Identify which cell holds the provided text, then report its [x, y] central coordinate. 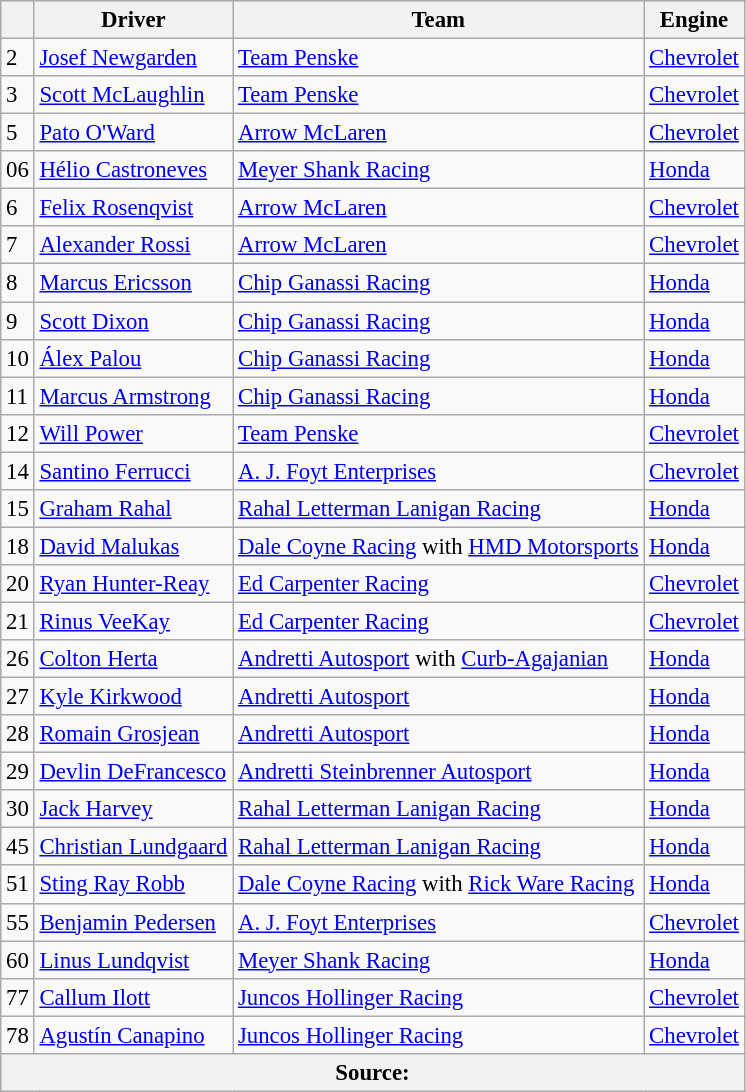
Scott McLaughlin [134, 95]
Andretti Autosport with Curb-Agajanian [438, 659]
Devlin DeFrancesco [134, 772]
Ryan Hunter-Reay [134, 584]
Andretti Steinbrenner Autosport [438, 772]
Benjamin Pedersen [134, 922]
Kyle Kirkwood [134, 697]
7 [18, 245]
Dale Coyne Racing with HMD Motorsports [438, 546]
Marcus Ericsson [134, 283]
Felix Rosenqvist [134, 208]
Linus Lundqvist [134, 960]
21 [18, 621]
20 [18, 584]
18 [18, 546]
Sting Ray Robb [134, 885]
Josef Newgarden [134, 58]
Rinus VeeKay [134, 621]
28 [18, 734]
60 [18, 960]
Jack Harvey [134, 809]
77 [18, 997]
06 [18, 170]
Santino Ferrucci [134, 471]
Colton Herta [134, 659]
10 [18, 358]
Source: [372, 1073]
Álex Palou [134, 358]
9 [18, 321]
Dale Coyne Racing with Rick Ware Racing [438, 885]
3 [18, 95]
David Malukas [134, 546]
Team [438, 20]
Engine [694, 20]
Alexander Rossi [134, 245]
26 [18, 659]
29 [18, 772]
Christian Lundgaard [134, 847]
11 [18, 396]
2 [18, 58]
12 [18, 433]
Scott Dixon [134, 321]
78 [18, 1035]
8 [18, 283]
27 [18, 697]
Will Power [134, 433]
15 [18, 509]
51 [18, 885]
Graham Rahal [134, 509]
Pato O'Ward [134, 133]
Agustín Canapino [134, 1035]
55 [18, 922]
Marcus Armstrong [134, 396]
Callum Ilott [134, 997]
14 [18, 471]
Driver [134, 20]
6 [18, 208]
Romain Grosjean [134, 734]
45 [18, 847]
Hélio Castroneves [134, 170]
5 [18, 133]
30 [18, 809]
